Find where the given text appears and provide that cell's center as [X, Y] coordinate. 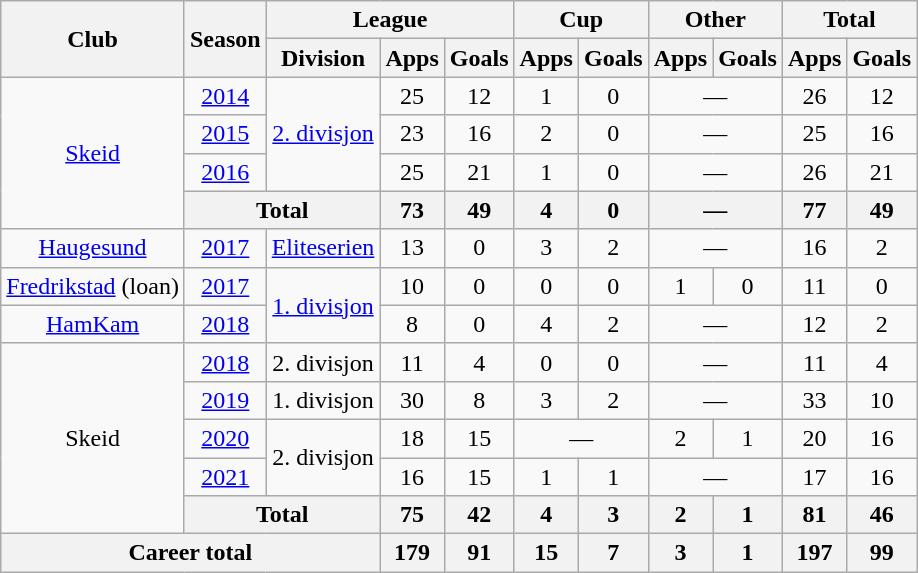
91 [479, 553]
33 [814, 400]
99 [882, 553]
7 [613, 553]
HamKam [93, 324]
77 [814, 210]
Season [225, 39]
75 [412, 515]
2019 [225, 400]
League [390, 20]
42 [479, 515]
Other [715, 20]
73 [412, 210]
81 [814, 515]
18 [412, 438]
Division [323, 58]
Haugesund [93, 248]
Club [93, 39]
Eliteserien [323, 248]
2015 [225, 134]
179 [412, 553]
Cup [581, 20]
2020 [225, 438]
30 [412, 400]
Career total [190, 553]
2021 [225, 477]
197 [814, 553]
13 [412, 248]
Fredrikstad (loan) [93, 286]
20 [814, 438]
23 [412, 134]
2016 [225, 172]
17 [814, 477]
2014 [225, 96]
46 [882, 515]
